For the text-containing cell, return its midpoint in [X, Y] coordinate format. 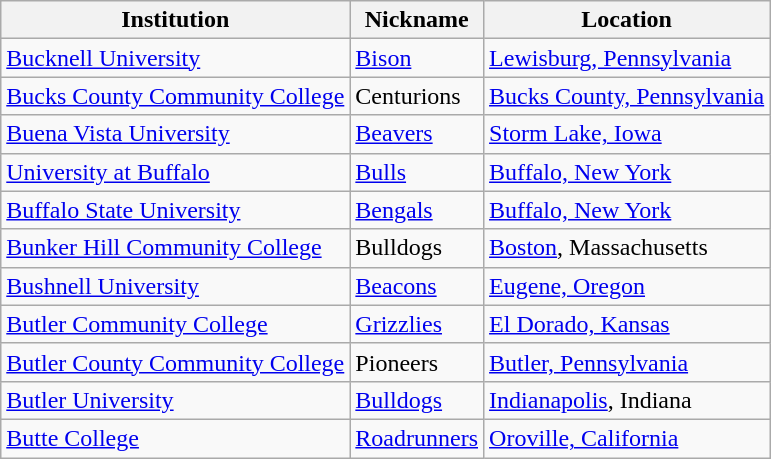
Storm Lake, Iowa [627, 134]
Butte College [176, 438]
Grizzlies [417, 324]
Institution [176, 20]
Pioneers [417, 362]
Bucknell University [176, 58]
University at Buffalo [176, 172]
Indianapolis, Indiana [627, 400]
Butler Community College [176, 324]
Butler County Community College [176, 362]
Bison [417, 58]
Lewisburg, Pennsylvania [627, 58]
Location [627, 20]
Bunker Hill Community College [176, 248]
Butler, Pennsylvania [627, 362]
Roadrunners [417, 438]
Oroville, California [627, 438]
Beacons [417, 286]
Centurions [417, 96]
Beavers [417, 134]
Bushnell University [176, 286]
Bucks County, Pennsylvania [627, 96]
Eugene, Oregon [627, 286]
Buffalo State University [176, 210]
El Dorado, Kansas [627, 324]
Bulls [417, 172]
Bucks County Community College [176, 96]
Butler University [176, 400]
Nickname [417, 20]
Boston, Massachusetts [627, 248]
Bengals [417, 210]
Buena Vista University [176, 134]
